Provide the (X, Y) coordinate of the cell's center where the given text is located.  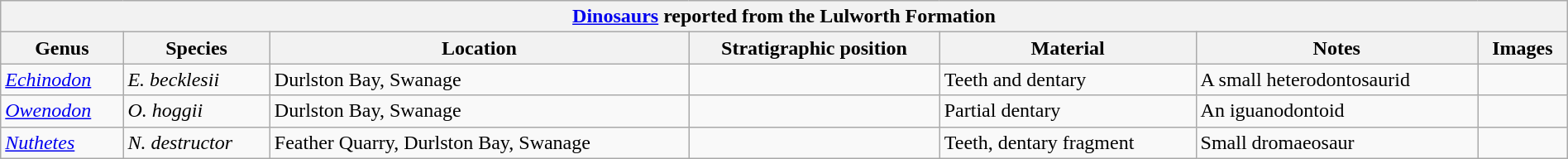
Species (197, 48)
An iguanodontoid (1336, 111)
Dinosaurs reported from the Lulworth Formation (784, 17)
Notes (1336, 48)
Location (479, 48)
Owenodon (62, 111)
Small dromaeosaur (1336, 142)
Partial dentary (1068, 111)
Echinodon (62, 79)
Nuthetes (62, 142)
E. becklesii (197, 79)
Material (1068, 48)
A small heterodontosaurid (1336, 79)
Genus (62, 48)
Teeth, dentary fragment (1068, 142)
Images (1522, 48)
N. destructor (197, 142)
Feather Quarry, Durlston Bay, Swanage (479, 142)
Stratigraphic position (815, 48)
O. hoggii (197, 111)
Teeth and dentary (1068, 79)
